Output the [X, Y] coordinate of the center of the cell containing the given text.  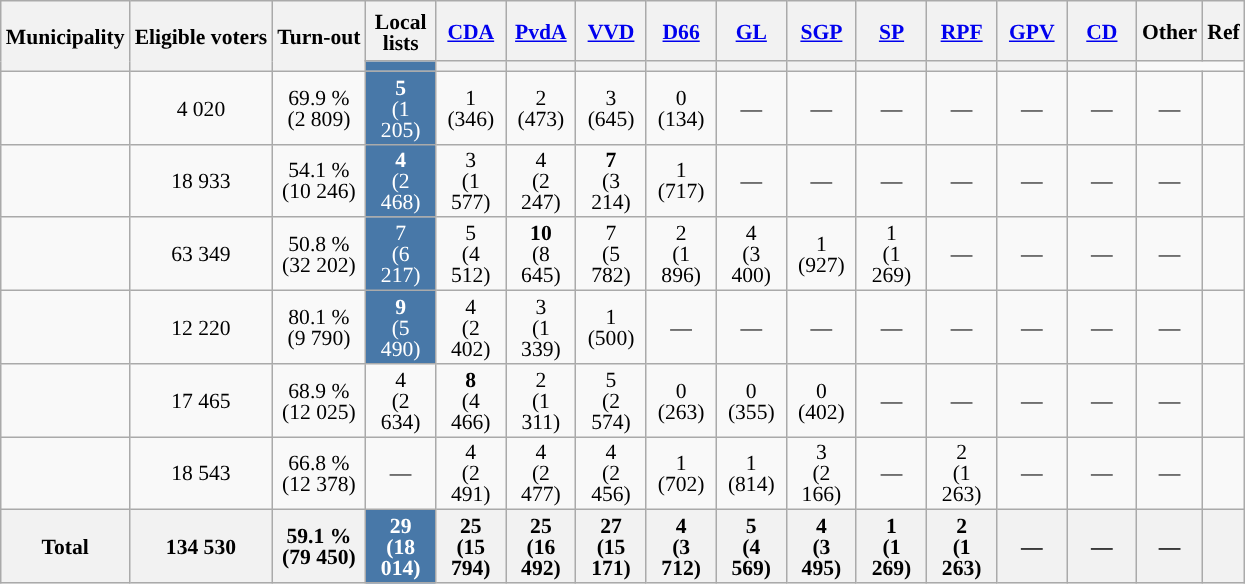
8(4 466) [471, 400]
CDA [471, 31]
80.1 %(9 790) [318, 328]
2(1 896) [681, 254]
4(3 712) [681, 546]
69.9 %(2 809) [318, 108]
Turn-out [318, 36]
29(18 014) [401, 546]
5(2 574) [611, 400]
Other [1170, 31]
0(402) [821, 400]
1(702) [681, 474]
Total [66, 546]
4(2 477) [541, 474]
5(4 569) [751, 546]
2(1 311) [541, 400]
4(2 634) [401, 400]
Local lists [401, 31]
D66 [681, 31]
GL [751, 31]
1(927) [821, 254]
25(15 794) [471, 546]
CD [1102, 31]
68.9 %(12 025) [318, 400]
7(5 782) [611, 254]
66.8 %(12 378) [318, 474]
1(814) [751, 474]
3(645) [611, 108]
3(1 339) [541, 328]
17 465 [202, 400]
18 543 [202, 474]
59.1 %(79 450) [318, 546]
63 349 [202, 254]
18 933 [202, 180]
2(473) [541, 108]
5(4 512) [471, 254]
4(2 468) [401, 180]
SP [891, 31]
RPF [962, 31]
54.1 %(10 246) [318, 180]
PvdA [541, 31]
9(5 490) [401, 328]
5(1 205) [401, 108]
4(2 491) [471, 474]
1(500) [611, 328]
7(3 214) [611, 180]
12 220 [202, 328]
0(134) [681, 108]
VVD [611, 31]
SGP [821, 31]
50.8 %(32 202) [318, 254]
4(2 456) [611, 474]
3(2 166) [821, 474]
4(3 495) [821, 546]
0(355) [751, 400]
3(1 577) [471, 180]
10(8 645) [541, 254]
1(717) [681, 180]
25(16 492) [541, 546]
4(2 247) [541, 180]
0(263) [681, 400]
134 530 [202, 546]
1(346) [471, 108]
4 020 [202, 108]
Municipality [66, 36]
4(3 400) [751, 254]
27(15 171) [611, 546]
Ref [1223, 31]
4(2 402) [471, 328]
Eligible voters [202, 36]
7(6 217) [401, 254]
GPV [1032, 31]
